Extract the (x, y) coordinate from the center of the cell holding the provided text.  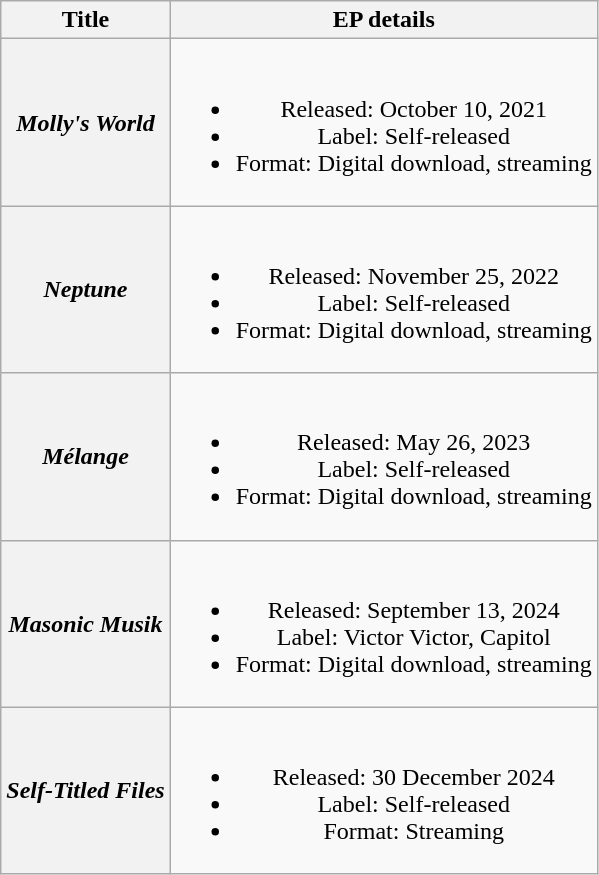
Released: October 10, 2021Label: Self-releasedFormat: Digital download, streaming (384, 122)
Neptune (86, 290)
Released: May 26, 2023Label: Self-releasedFormat: Digital download, streaming (384, 456)
Title (86, 20)
Molly's World (86, 122)
Masonic Musik (86, 624)
Released: November 25, 2022Label: Self-releasedFormat: Digital download, streaming (384, 290)
Released: September 13, 2024Label: Victor Victor, CapitolFormat: Digital download, streaming (384, 624)
Mélange (86, 456)
Released: 30 December 2024Label: Self-releasedFormat: Streaming (384, 790)
Self-Titled Files (86, 790)
EP details (384, 20)
